Extract the [X, Y] coordinate from the center of the cell holding the provided text.  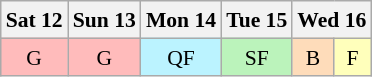
Mon 14 [181, 20]
QF [181, 56]
Tue 15 [256, 20]
Sun 13 [104, 20]
SF [256, 56]
Wed 16 [332, 20]
B [313, 56]
Sat 12 [34, 20]
F [353, 56]
